Locate the cell with the specified text and output its (x, y) center coordinate. 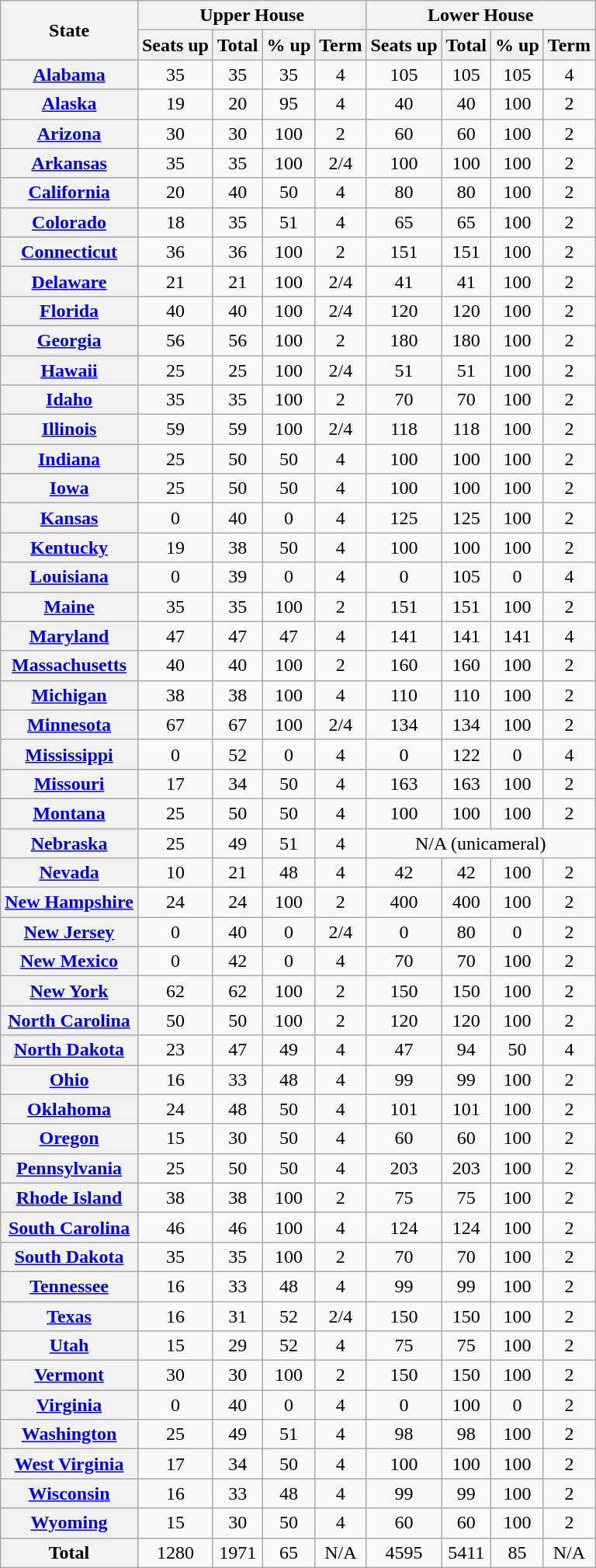
Alabama (70, 75)
Montana (70, 813)
4595 (404, 1552)
18 (175, 222)
39 (237, 577)
85 (518, 1552)
Illinois (70, 429)
Alaska (70, 104)
Indiana (70, 459)
Nevada (70, 873)
95 (289, 104)
Upper House (251, 16)
Maine (70, 607)
South Dakota (70, 1257)
Connecticut (70, 252)
Tennessee (70, 1286)
Vermont (70, 1375)
5411 (466, 1552)
State (70, 30)
122 (466, 754)
Delaware (70, 281)
Washington (70, 1434)
Wyoming (70, 1523)
1971 (237, 1552)
Texas (70, 1316)
Pennsylvania (70, 1168)
1280 (175, 1552)
Lower House (481, 16)
29 (237, 1346)
Louisiana (70, 577)
Utah (70, 1346)
Maryland (70, 636)
North Dakota (70, 1050)
Mississippi (70, 754)
New Jersey (70, 932)
New Mexico (70, 961)
10 (175, 873)
North Carolina (70, 1020)
California (70, 193)
23 (175, 1050)
Iowa (70, 488)
West Virginia (70, 1464)
Idaho (70, 400)
Oklahoma (70, 1109)
Ohio (70, 1080)
Colorado (70, 222)
Kentucky (70, 548)
South Carolina (70, 1227)
94 (466, 1050)
Minnesota (70, 725)
Rhode Island (70, 1198)
Massachusetts (70, 666)
Hawaii (70, 370)
Florida (70, 311)
Nebraska (70, 843)
Michigan (70, 695)
N/A (unicameral) (481, 843)
31 (237, 1316)
Arizona (70, 134)
Virginia (70, 1405)
Georgia (70, 340)
Oregon (70, 1139)
Wisconsin (70, 1493)
New York (70, 991)
Arkansas (70, 163)
Kansas (70, 518)
Missouri (70, 784)
New Hampshire (70, 902)
